Provide the [x, y] coordinate of the cell's center where the given text is located.  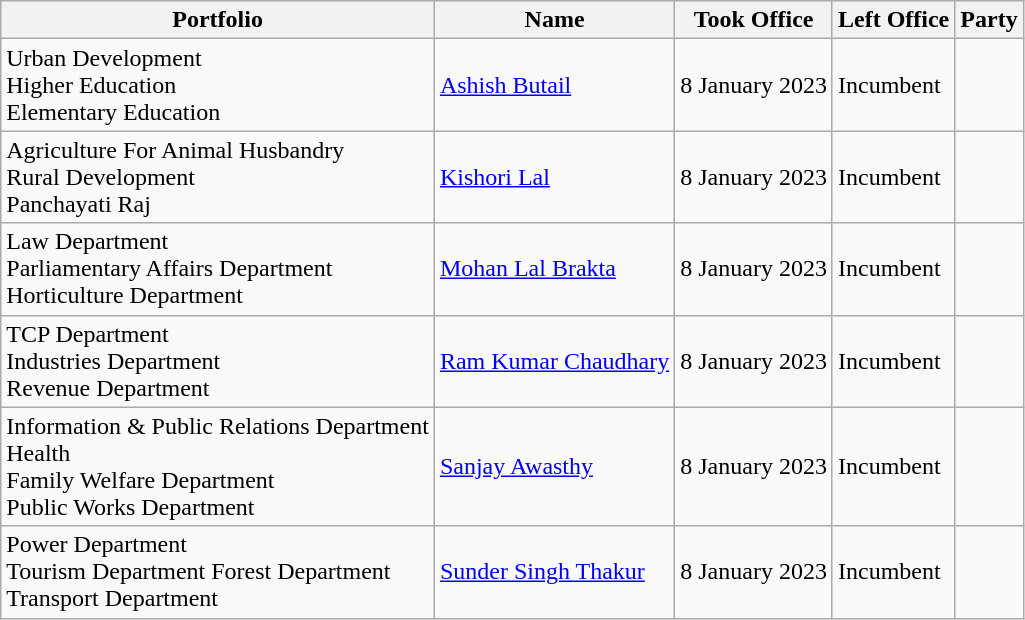
Portfolio [218, 20]
Sunder Singh Thakur [554, 572]
Ram Kumar Chaudhary [554, 361]
Agriculture For Animal HusbandryRural DevelopmentPanchayati Raj [218, 177]
Ashish Butail [554, 85]
Information & Public Relations DepartmentHealthFamily Welfare DepartmentPublic Works Department [218, 466]
Took Office [754, 20]
Kishori Lal [554, 177]
Mohan Lal Brakta [554, 269]
Left Office [893, 20]
Party [989, 20]
Sanjay Awasthy [554, 466]
Power DepartmentTourism Department Forest DepartmentTransport Department [218, 572]
Law DepartmentParliamentary Affairs DepartmentHorticulture Department [218, 269]
TCP DepartmentIndustries DepartmentRevenue Department [218, 361]
Name [554, 20]
Urban DevelopmentHigher EducationElementary Education [218, 85]
